Scan for the cell matching the given text and deliver its (x, y) coordinate at center. 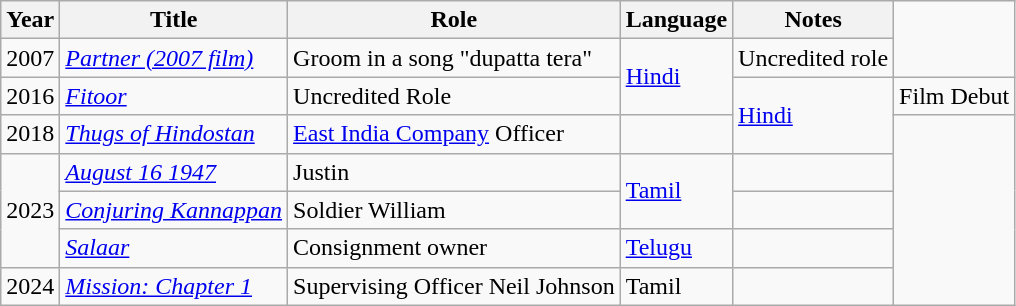
Year (30, 20)
Title (174, 20)
2023 (30, 210)
Notes (814, 20)
Supervising Officer Neil Johnson (454, 286)
2007 (30, 58)
Film Debut (954, 96)
Partner (2007 film) (174, 58)
Soldier William (454, 210)
Justin (454, 172)
Uncredited Role (454, 96)
August 16 1947 (174, 172)
2018 (30, 134)
Salaar (174, 248)
Telugu (676, 248)
Uncredited role (814, 58)
Conjuring Kannappan (174, 210)
Groom in a song "dupatta tera" (454, 58)
Role (454, 20)
Mission: Chapter 1 (174, 286)
Consignment owner (454, 248)
Fitoor (174, 96)
2024 (30, 286)
2016 (30, 96)
Thugs of Hindostan (174, 134)
East India Company Officer (454, 134)
Language (676, 20)
